Capture the cell that displays the provided text and extract its [X, Y] central coordinate. 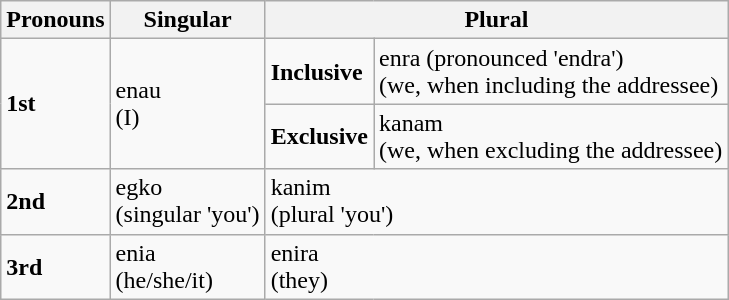
enira(they) [496, 266]
kanam(we, when excluding the addressee) [551, 136]
egko(singular 'you') [188, 202]
1st [56, 104]
2nd [56, 202]
Singular [188, 20]
enra (pronounced 'endra')(we, when including the addressee) [551, 72]
enau(I) [188, 104]
enia(he/she/it) [188, 266]
3rd [56, 266]
Plural [496, 20]
Exclusive [319, 136]
Inclusive [319, 72]
kanim(plural 'you') [496, 202]
Pronouns [56, 20]
